Provide the [x, y] coordinate of the cell's center where the given text is located.  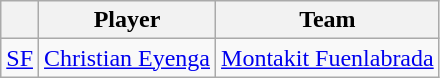
Team [328, 20]
SF [20, 58]
Montakit Fuenlabrada [328, 58]
Christian Eyenga [128, 58]
Player [128, 20]
